For the text-containing cell, return its midpoint in (X, Y) coordinate format. 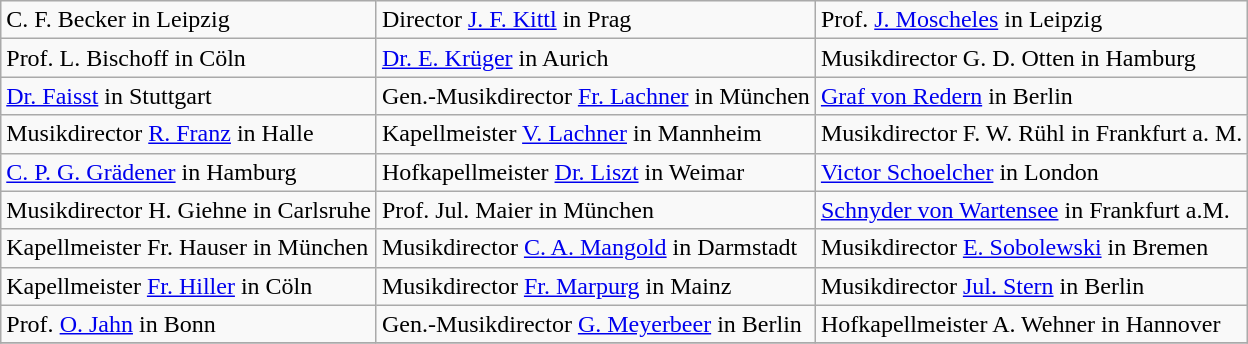
Director J. F. Kittl in Prag (596, 20)
Gen.-Musikdirector G. Meyerbeer in Berlin (596, 324)
Victor Schoelcher in London (1031, 172)
Kapellmeister V. Lachner in Mannheim (596, 134)
Prof. J. Moscheles in Leipzig (1031, 20)
Musikdirector F. W. Rühl in Frankfurt a. M. (1031, 134)
Kapellmeister Fr. Hauser in München (189, 248)
C. F. Becker in Leipzig (189, 20)
Hofkapellmeister A. Wehner in Hannover (1031, 324)
Prof. Jul. Maier in München (596, 210)
Musikdirector G. D. Otten in Hamburg (1031, 58)
Prof. O. Jahn in Bonn (189, 324)
Prof. L. Bischoff in Cöln (189, 58)
Musikdirector E. Sobolewski in Bremen (1031, 248)
Dr. Faisst in Stuttgart (189, 96)
Gen.-Musikdirector Fr. Lachner in München (596, 96)
Musikdirector H. Giehne in Carlsruhe (189, 210)
Musikdirector R. Franz in Halle (189, 134)
Hofkapellmeister Dr. Liszt in Weimar (596, 172)
Graf von Redern in Berlin (1031, 96)
Musikdirector C. A. Mangold in Darmstadt (596, 248)
Kapellmeister Fr. Hiller in Cöln (189, 286)
Schnyder von Wartensee in Frankfurt a.M. (1031, 210)
Musikdirector Fr. Marpurg in Mainz (596, 286)
Musikdirector Jul. Stern in Berlin (1031, 286)
C. P. G. Grädener in Hamburg (189, 172)
Dr. E. Krüger in Aurich (596, 58)
